Identify which cell holds the provided text, then report its (X, Y) central coordinate. 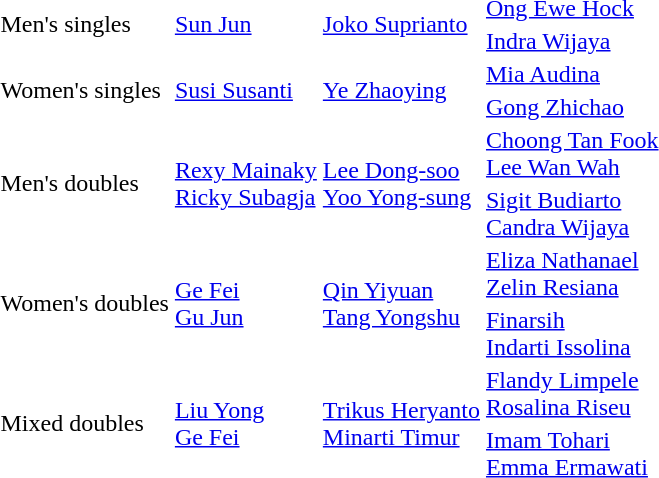
Rexy Mainaky Ricky Subagja (246, 184)
Qin Yiyuan Tang Yongshu (401, 304)
Ge Fei Gu Jun (246, 304)
Lee Dong-soo Yoo Yong-sung (401, 184)
Ye Zhaoying (401, 90)
Susi Susanti (246, 90)
